Locate the cell with the specified text and output its [x, y] center coordinate. 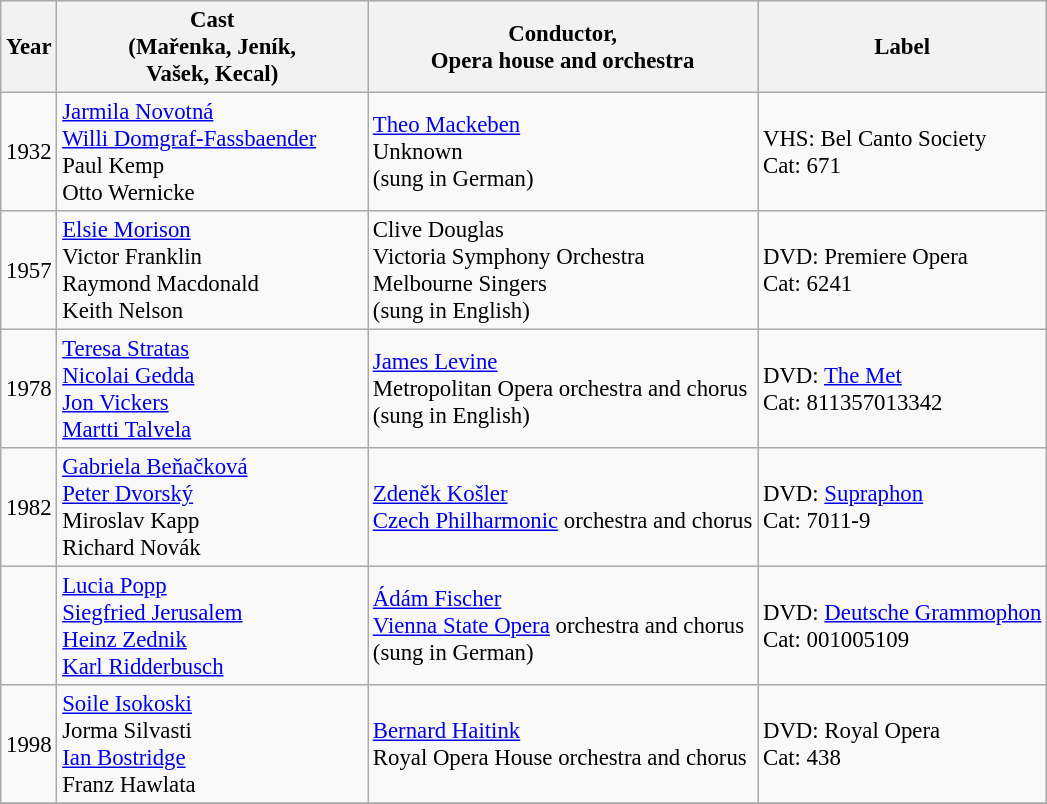
Clive DouglasVictoria Symphony OrchestraMelbourne Singers(sung in English) [563, 270]
Ádám FischerVienna State Opera orchestra and chorus(sung in German) [563, 626]
1982 [29, 508]
Theo MackebenUnknown(sung in German) [563, 152]
Teresa StratasNicolai GeddaJon VickersMartti Talvela [212, 390]
Lucia PoppSiegfried JerusalemHeinz ZednikKarl Ridderbusch [212, 626]
Zdeněk KošlerCzech Philharmonic orchestra and chorus [563, 508]
DVD: SupraphonCat: 7011-9 [902, 508]
Conductor,Opera house and orchestra [563, 47]
1978 [29, 390]
1932 [29, 152]
DVD: Premiere OperaCat: 6241 [902, 270]
Gabriela BeňačkováPeter DvorskýMiroslav KappRichard Novák [212, 508]
Elsie MorisonVictor FranklinRaymond MacdonaldKeith Nelson [212, 270]
DVD: Deutsche GrammophonCat: 001005109 [902, 626]
1957 [29, 270]
Jarmila NovotnáWilli Domgraf-Fassbaender Paul KempOtto Wernicke [212, 152]
VHS: Bel Canto SocietyCat: 671 [902, 152]
James Levine Metropolitan Opera orchestra and chorus(sung in English) [563, 390]
Cast(Mařenka, Jeník,Vašek, Kecal) [212, 47]
DVD: The MetCat: 811357013342 [902, 390]
Year [29, 47]
Label [902, 47]
